Search for the cell housing the specified text and yield its (x, y) center coordinate. 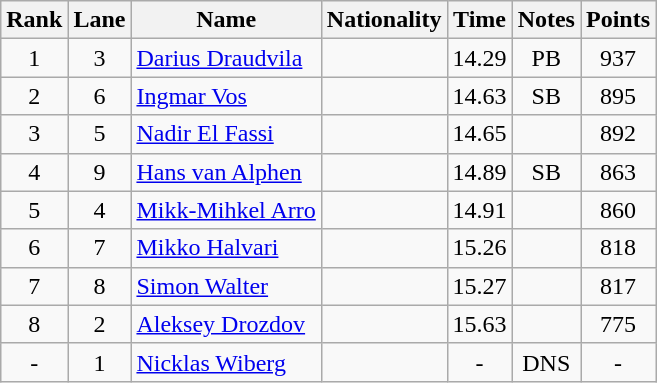
Nadir El Fassi (226, 134)
Rank (34, 20)
Aleksey Drozdov (226, 324)
14.91 (480, 210)
818 (618, 248)
895 (618, 96)
PB (546, 58)
Mikko Halvari (226, 248)
Mikk-Mihkel Arro (226, 210)
Simon Walter (226, 286)
14.65 (480, 134)
14.63 (480, 96)
Nationality (384, 20)
Ingmar Vos (226, 96)
775 (618, 324)
892 (618, 134)
863 (618, 172)
9 (100, 172)
DNS (546, 362)
Hans van Alphen (226, 172)
15.27 (480, 286)
Points (618, 20)
15.26 (480, 248)
Notes (546, 20)
860 (618, 210)
Lane (100, 20)
Name (226, 20)
14.89 (480, 172)
15.63 (480, 324)
Time (480, 20)
937 (618, 58)
817 (618, 286)
Nicklas Wiberg (226, 362)
Darius Draudvila (226, 58)
14.29 (480, 58)
